Pinpoint the cell where the given text exists, returning its (x, y) midpoint coordinate. 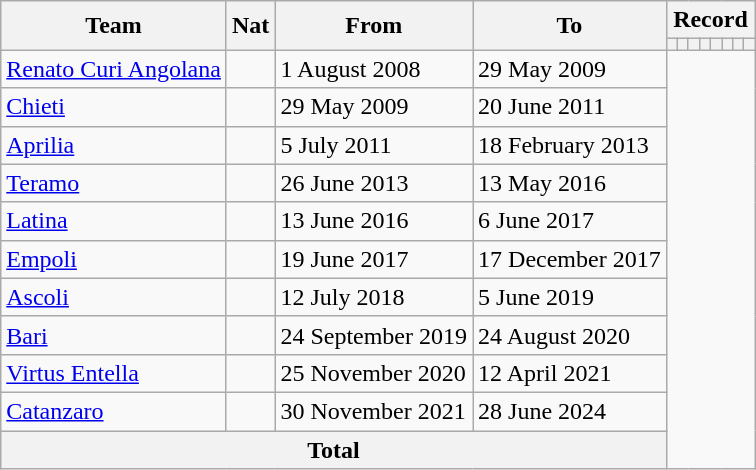
20 June 2011 (570, 107)
30 November 2021 (374, 411)
12 April 2021 (570, 373)
1 August 2008 (374, 69)
Bari (114, 335)
24 September 2019 (374, 335)
Nat (250, 26)
13 May 2016 (570, 183)
13 June 2016 (374, 221)
Catanzaro (114, 411)
Renato Curi Angolana (114, 69)
12 July 2018 (374, 297)
18 February 2013 (570, 145)
Team (114, 26)
6 June 2017 (570, 221)
25 November 2020 (374, 373)
Virtus Entella (114, 373)
Record (710, 20)
Aprilia (114, 145)
Latina (114, 221)
Total (334, 449)
Teramo (114, 183)
17 December 2017 (570, 259)
Empoli (114, 259)
5 June 2019 (570, 297)
Chieti (114, 107)
19 June 2017 (374, 259)
28 June 2024 (570, 411)
5 July 2011 (374, 145)
To (570, 26)
24 August 2020 (570, 335)
From (374, 26)
Ascoli (114, 297)
26 June 2013 (374, 183)
